Provide the (X, Y) coordinate of the cell's center where the given text is located.  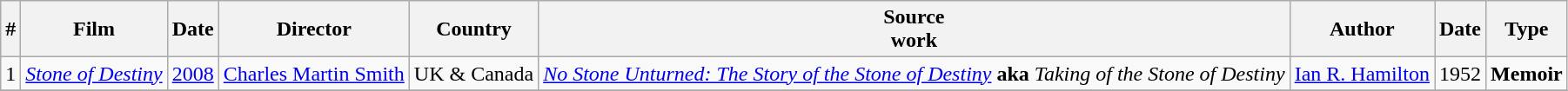
Film (94, 29)
Director (313, 29)
Memoir (1527, 74)
1 (10, 74)
# (10, 29)
1952 (1460, 74)
Ian R. Hamilton (1362, 74)
UK & Canada (473, 74)
Stone of Destiny (94, 74)
Type (1527, 29)
No Stone Unturned: The Story of the Stone of Destiny aka Taking of the Stone of Destiny (914, 74)
Country (473, 29)
Sourcework (914, 29)
2008 (193, 74)
Author (1362, 29)
Charles Martin Smith (313, 74)
